Find where the given text appears and provide that cell's center as [x, y] coordinate. 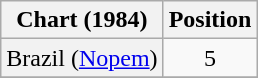
Chart (1984) [82, 20]
Position [210, 20]
Brazil (Nopem) [82, 58]
5 [210, 58]
